Return (x, y) of the center of cell containing provided text 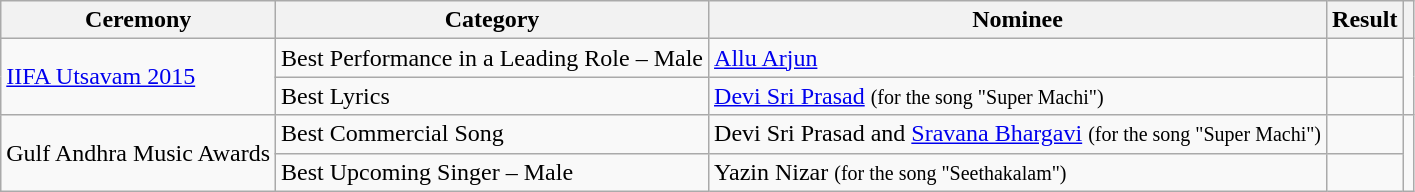
Devi Sri Prasad (for the song "Super Machi") (1018, 96)
Result (1365, 20)
Category (492, 20)
IIFA Utsavam 2015 (138, 77)
Best Performance in a Leading Role – Male (492, 58)
Best Lyrics (492, 96)
Allu Arjun (1018, 58)
Nominee (1018, 20)
Yazin Nizar (for the song "Seethakalam") (1018, 172)
Best Upcoming Singer – Male (492, 172)
Devi Sri Prasad and Sravana Bhargavi (for the song "Super Machi") (1018, 134)
Gulf Andhra Music Awards (138, 153)
Best Commercial Song (492, 134)
Ceremony (138, 20)
